From the cell containing the given text, extract its center point as (x, y) coordinate. 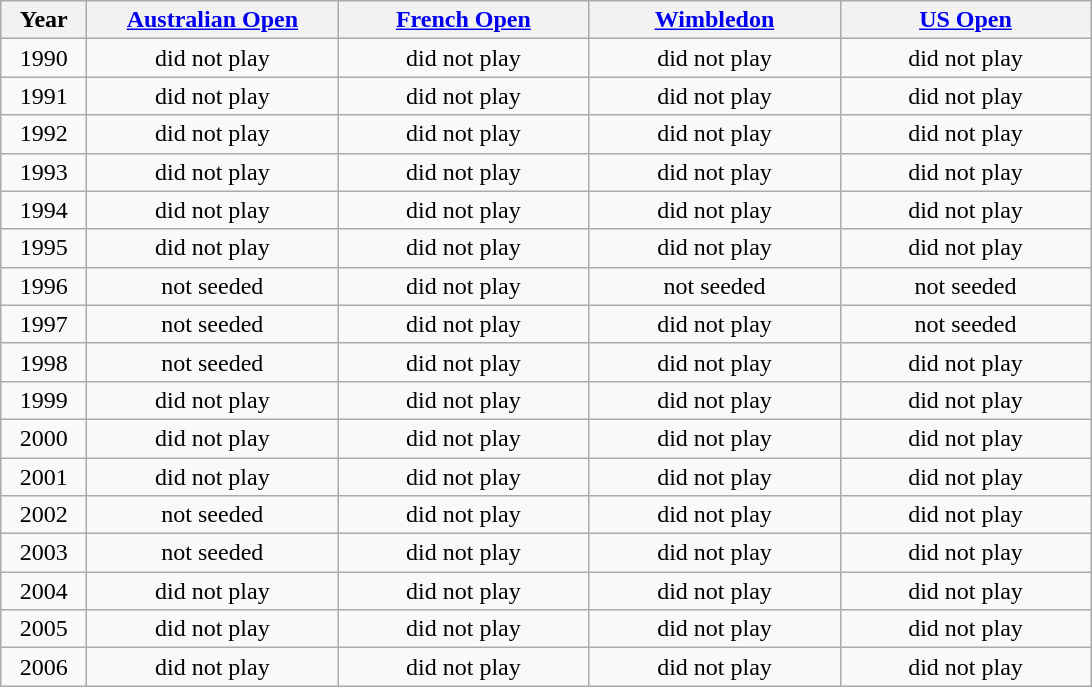
2004 (44, 591)
Australian Open (212, 20)
1991 (44, 96)
1997 (44, 324)
1999 (44, 400)
Year (44, 20)
1995 (44, 248)
1993 (44, 172)
1990 (44, 58)
2000 (44, 438)
2005 (44, 629)
1996 (44, 286)
1992 (44, 134)
2006 (44, 667)
1998 (44, 362)
2002 (44, 515)
Wimbledon (714, 20)
2001 (44, 477)
1994 (44, 210)
2003 (44, 553)
US Open (966, 20)
French Open (464, 20)
